Find where the given text appears and provide that cell's center as (X, Y) coordinate. 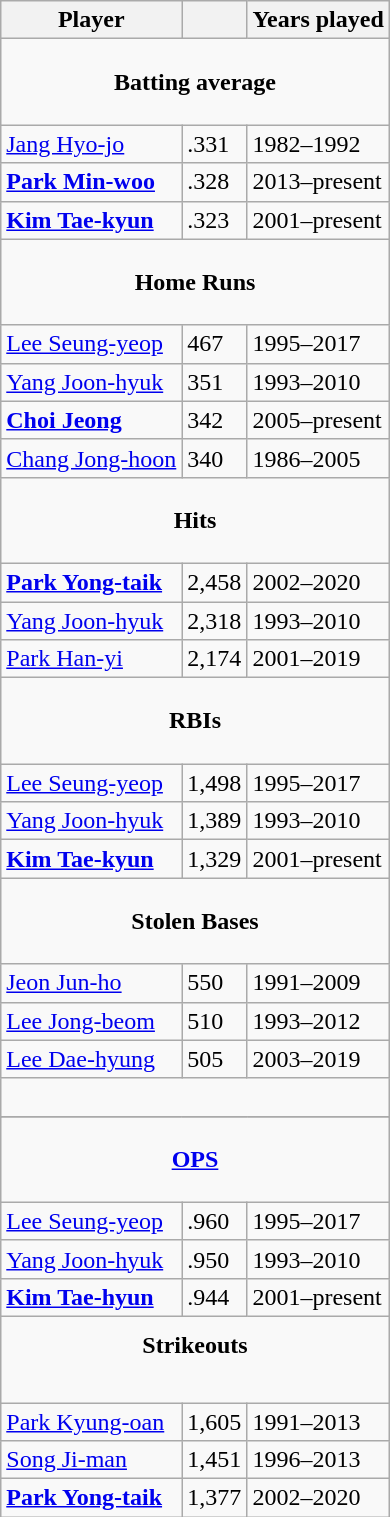
Park Min-woo (92, 182)
.950 (214, 1259)
1996–2013 (318, 1460)
Jang Hyo-jo (92, 144)
2001–2019 (318, 659)
Kim Tae-hyun (92, 1297)
RBIs (196, 721)
.944 (214, 1297)
Years played (318, 20)
340 (214, 458)
Batting average (196, 82)
1,451 (214, 1460)
1993–2012 (318, 1021)
1,329 (214, 859)
510 (214, 1021)
1,377 (214, 1498)
Home Runs (196, 282)
.960 (214, 1221)
2,174 (214, 659)
Choi Jeong (92, 420)
2005–present (318, 420)
1991–2009 (318, 983)
.331 (214, 144)
1,389 (214, 821)
550 (214, 983)
467 (214, 344)
Jeon Jun-ho (92, 983)
.328 (214, 182)
Hits (196, 520)
1982–1992 (318, 144)
.323 (214, 220)
2013–present (318, 182)
Chang Jong-hoon (92, 458)
351 (214, 382)
1,498 (214, 783)
342 (214, 420)
505 (214, 1059)
1,605 (214, 1421)
Stolen Bases (196, 921)
1991–2013 (318, 1421)
Lee Jong-beom (92, 1021)
Player (92, 20)
OPS (196, 1159)
2,458 (214, 582)
Strikeouts (196, 1359)
Lee Dae-hyung (92, 1059)
Song Ji-man (92, 1460)
2003–2019 (318, 1059)
Park Kyung-oan (92, 1421)
2,318 (214, 621)
1986–2005 (318, 458)
Park Han-yi (92, 659)
